Determine the [X, Y] coordinate at the center of the cell enclosing the given text.  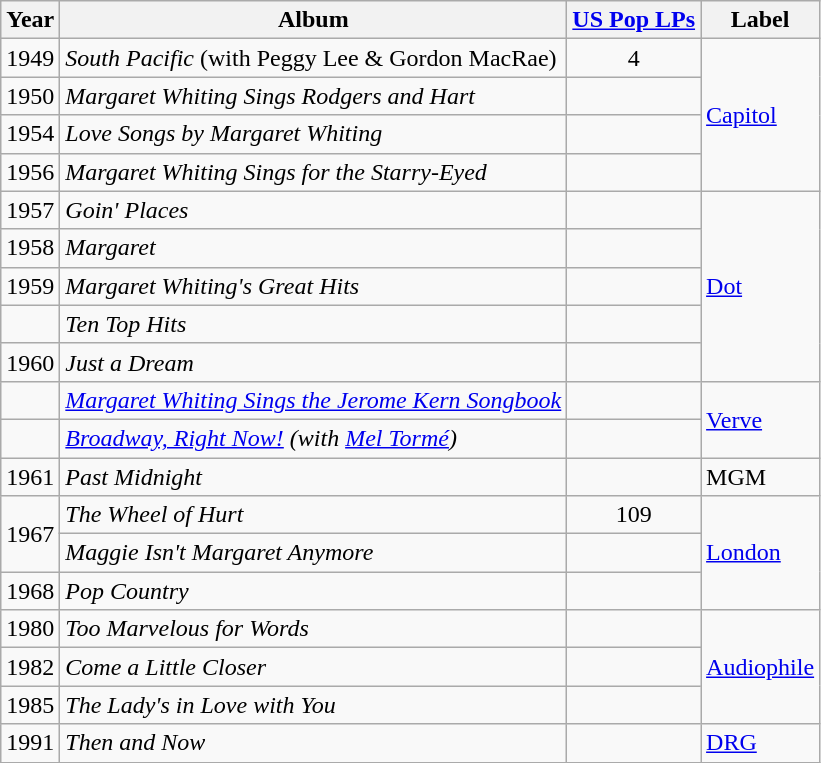
Year [30, 20]
London [760, 553]
1991 [30, 743]
Too Marvelous for Words [314, 629]
Dot [760, 286]
Margaret Whiting Sings the Jerome Kern Songbook [314, 400]
Come a Little Closer [314, 667]
1957 [30, 210]
1985 [30, 705]
Maggie Isn't Margaret Anymore [314, 553]
MGM [760, 477]
4 [634, 58]
Then and Now [314, 743]
1967 [30, 534]
Margaret Whiting Sings for the Starry-Eyed [314, 172]
1980 [30, 629]
Ten Top Hits [314, 324]
Capitol [760, 115]
The Lady's in Love with You [314, 705]
1961 [30, 477]
Love Songs by Margaret Whiting [314, 134]
Margaret [314, 248]
1968 [30, 591]
DRG [760, 743]
1949 [30, 58]
Margaret Whiting's Great Hits [314, 286]
US Pop LPs [634, 20]
Goin' Places [314, 210]
Verve [760, 419]
1958 [30, 248]
Label [760, 20]
109 [634, 515]
1950 [30, 96]
The Wheel of Hurt [314, 515]
Audiophile [760, 667]
1954 [30, 134]
South Pacific (with Peggy Lee & Gordon MacRae) [314, 58]
1982 [30, 667]
Broadway, Right Now! (with Mel Tormé) [314, 438]
1956 [30, 172]
Album [314, 20]
1960 [30, 362]
Past Midnight [314, 477]
Margaret Whiting Sings Rodgers and Hart [314, 96]
Pop Country [314, 591]
Just a Dream [314, 362]
1959 [30, 286]
